Detect which cell encompasses the target text, then output its (x, y) center coordinate. 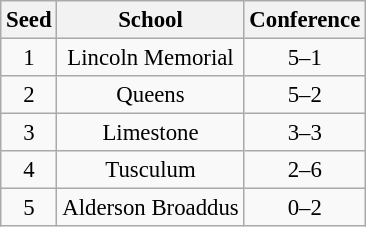
Lincoln Memorial (150, 58)
Queens (150, 95)
2–6 (305, 170)
Limestone (150, 133)
Alderson Broaddus (150, 208)
4 (29, 170)
Seed (29, 20)
5 (29, 208)
2 (29, 95)
Tusculum (150, 170)
0–2 (305, 208)
School (150, 20)
Conference (305, 20)
5–2 (305, 95)
3–3 (305, 133)
3 (29, 133)
5–1 (305, 58)
1 (29, 58)
